Search for the cell housing the specified text and yield its [X, Y] center coordinate. 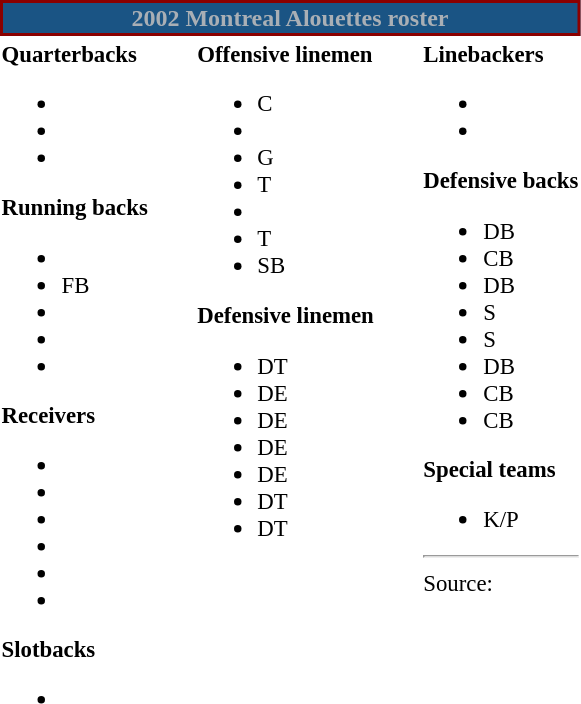
2002 Montreal Alouettes roster [290, 18]
